Output the (x, y) coordinate of the center of the cell containing the given text.  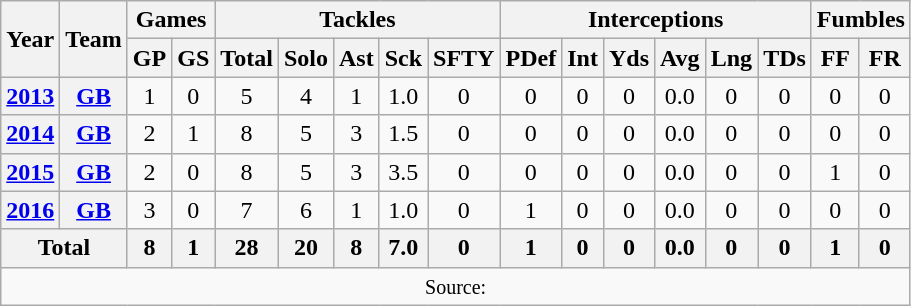
Tackles (358, 20)
GS (194, 58)
Ast (356, 58)
1.5 (403, 134)
2014 (30, 134)
20 (306, 248)
Avg (680, 58)
Games (170, 20)
Int (583, 58)
Solo (306, 58)
Fumbles (860, 20)
2015 (30, 172)
Interceptions (656, 20)
SFTY (464, 58)
GP (149, 58)
7 (247, 210)
28 (247, 248)
Sck (403, 58)
2016 (30, 210)
Year (30, 39)
Yds (628, 58)
FR (884, 58)
3.5 (403, 172)
Team (94, 39)
6 (306, 210)
Lng (731, 58)
FF (835, 58)
2013 (30, 96)
TDs (785, 58)
4 (306, 96)
Source: (456, 286)
7.0 (403, 248)
PDef (531, 58)
